From the cell containing the given text, extract its center point as (x, y) coordinate. 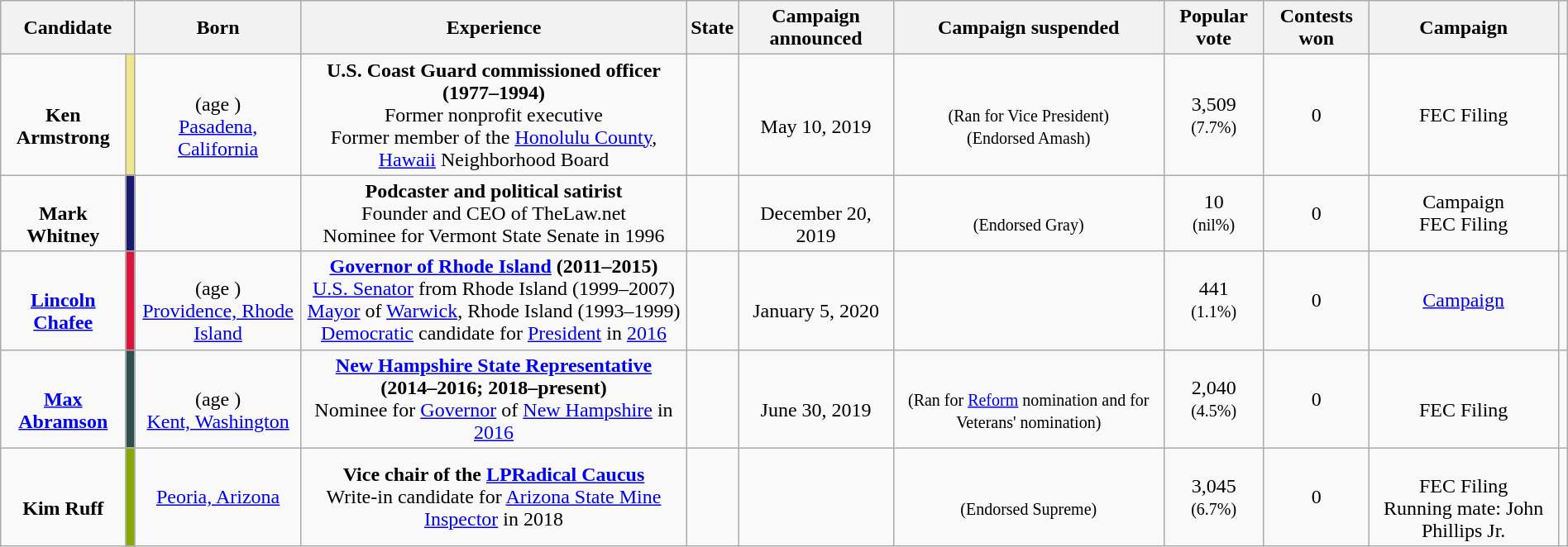
Lincoln Chafee (63, 301)
Candidate (68, 28)
May 10, 2019 (816, 115)
Podcaster and political satiristFounder and CEO of TheLaw.net Nominee for Vermont State Senate in 1996 (493, 213)
(Ran for Vice President)(Endorsed Amash) (1029, 115)
(age )Kent, Washington (218, 398)
January 5, 2020 (816, 301)
(Endorsed Supreme) (1029, 497)
Popular vote (1214, 28)
(age )Providence, Rhode Island (218, 301)
Born (218, 28)
CampaignFEC Filing (1464, 213)
New Hampshire State Representative(2014–2016; 2018–present)Nominee for Governor of New Hampshire in 2016 (493, 398)
Mark Whitney (63, 213)
Ken Armstrong (63, 115)
(age )Pasadena, California (218, 115)
441(1.1%) (1214, 301)
FEC FilingRunning mate: John Phillips Jr. (1464, 497)
Campaign announced (816, 28)
State (713, 28)
Peoria, Arizona (218, 497)
Vice chair of the LPRadical CaucusWrite-in candidate for Arizona State Mine Inspector in 2018 (493, 497)
Experience (493, 28)
U.S. Coast Guard commissioned officer(1977–1994)Former nonprofit executiveFormer member of the Honolulu County, Hawaii Neighborhood Board (493, 115)
3,509(7.7%) (1214, 115)
Campaign suspended (1029, 28)
(Ran for Reform nomination and for Veterans' nomination) (1029, 398)
3,045(6.7%) (1214, 497)
June 30, 2019 (816, 398)
(Endorsed Gray) (1029, 213)
10(nil%) (1214, 213)
Kim Ruff (63, 497)
Contests won (1317, 28)
Max Abramson (63, 398)
2,040(4.5%) (1214, 398)
December 20, 2019 (816, 213)
